Extract the (x, y) coordinate from the center of the cell holding the provided text.  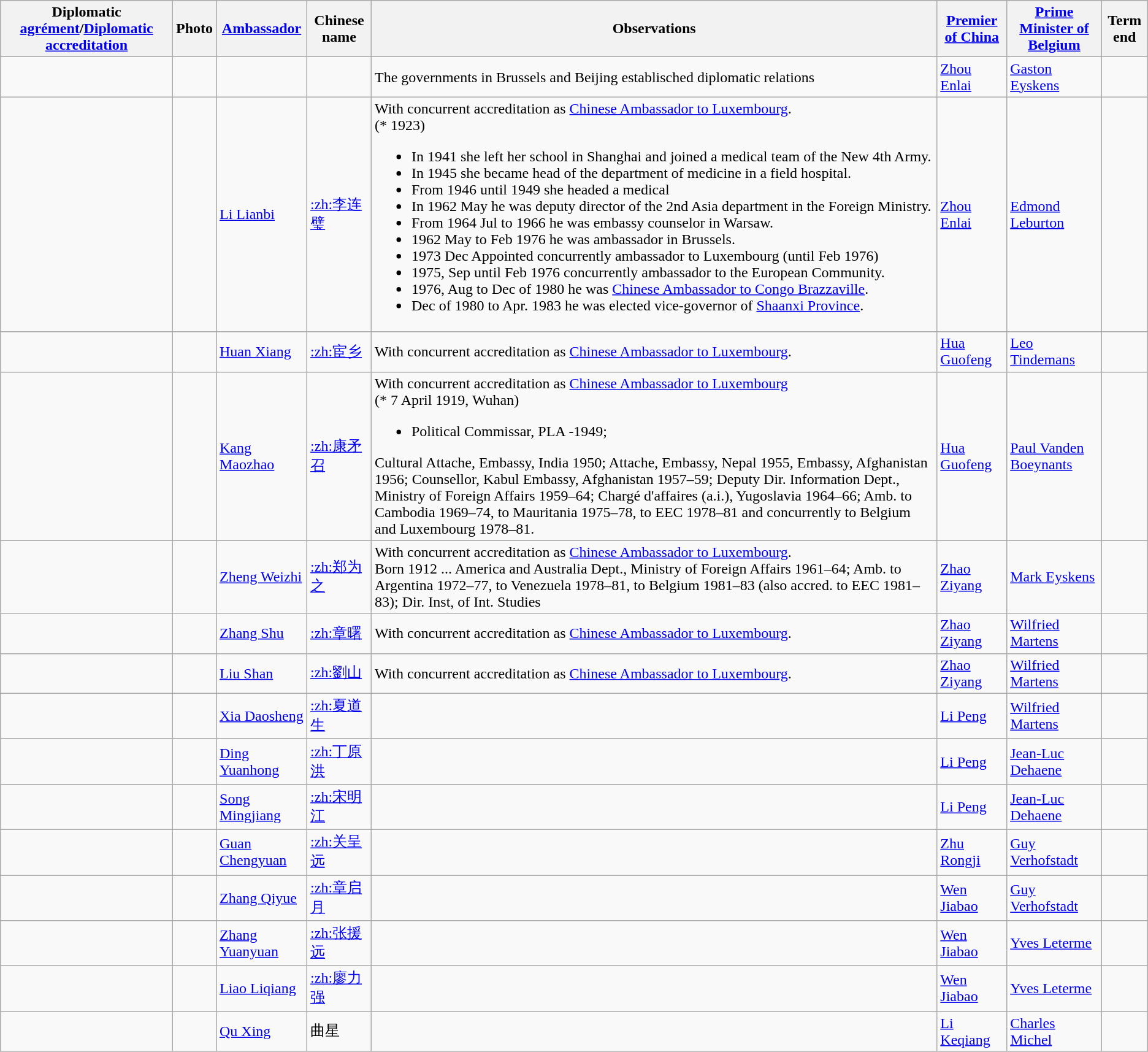
Liu Shan (261, 674)
Song Mingjiang (261, 807)
Prime Minister of Belgium (1055, 29)
Charles Michel (1055, 1032)
Kang Maozhao (261, 456)
Edmond Leburton (1055, 215)
Chinese name (340, 29)
Zheng Weizhi (261, 577)
Ambassador (261, 29)
:zh:夏道生 (340, 716)
:zh:郑为之 (340, 577)
:zh:劉山 (340, 674)
:zh:丁原洪 (340, 761)
Li Keqiang (972, 1032)
Zhang Yuanyuan (261, 943)
Zhu Rongji (972, 852)
Xia Daosheng (261, 716)
Huan Xiang (261, 352)
Liao Liqiang (261, 989)
:zh:李连璧 (340, 215)
Zhang Qiyue (261, 897)
Gaston Eyskens (1055, 77)
Li Lianbi (261, 215)
:zh:章启月 (340, 897)
Guan Chengyuan (261, 852)
:zh:康矛召 (340, 456)
Paul Vanden Boeynants (1055, 456)
:zh:廖力强 (340, 989)
The governments in Brussels and Beijing establisched diplomatic relations (654, 77)
Photo (194, 29)
Zhang Shu (261, 633)
:zh:张援远 (340, 943)
Qu Xing (261, 1032)
Ding Yuanhong (261, 761)
Leo Tindemans (1055, 352)
:zh:章曙 (340, 633)
:zh:宦乡 (340, 352)
Observations (654, 29)
Premier of China (972, 29)
Mark Eyskens (1055, 577)
:zh:关呈远 (340, 852)
Term end (1125, 29)
曲星 (340, 1032)
:zh:宋明江 (340, 807)
Diplomatic agrément/Diplomatic accreditation (87, 29)
